Output the (x, y) coordinate of the center of the cell containing the given text.  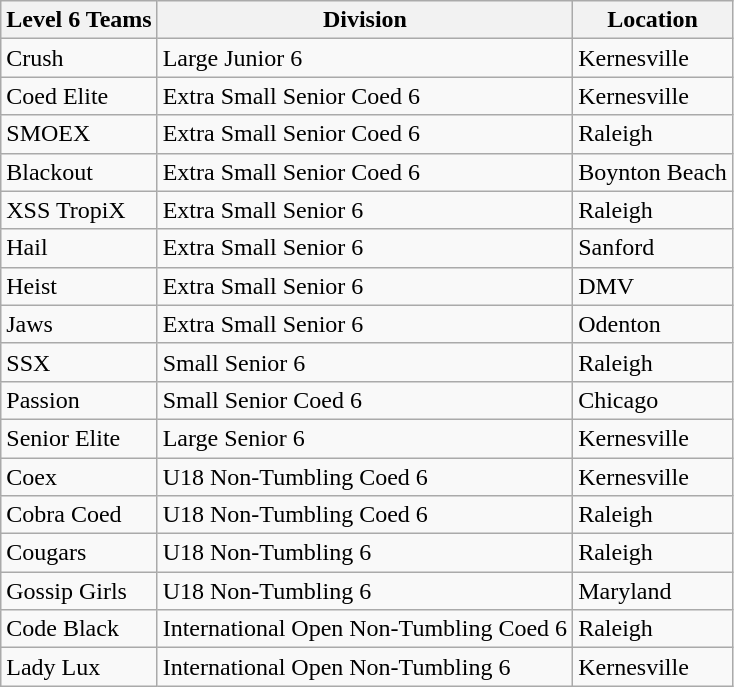
Chicago (653, 400)
Cougars (79, 553)
Heist (79, 286)
International Open Non-Tumbling 6 (364, 667)
SMOEX (79, 134)
DMV (653, 286)
Large Junior 6 (364, 58)
Blackout (79, 172)
Gossip Girls (79, 591)
Location (653, 20)
Lady Lux (79, 667)
Passion (79, 400)
Coex (79, 477)
Sanford (653, 248)
Coed Elite (79, 96)
Code Black (79, 629)
Hail (79, 248)
Crush (79, 58)
Level 6 Teams (79, 20)
Boynton Beach (653, 172)
Large Senior 6 (364, 438)
Jaws (79, 324)
Small Senior 6 (364, 362)
Odenton (653, 324)
Small Senior Coed 6 (364, 400)
Cobra Coed (79, 515)
SSX (79, 362)
Senior Elite (79, 438)
Division (364, 20)
Maryland (653, 591)
International Open Non-Tumbling Coed 6 (364, 629)
XSS TropiX (79, 210)
